Search for the cell housing the specified text and yield its [X, Y] center coordinate. 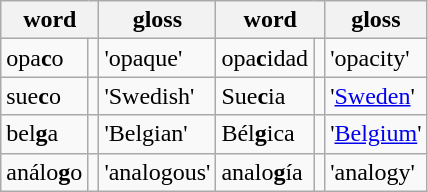
belga [44, 134]
opaco [44, 58]
'opaque' [158, 58]
'Swedish' [158, 96]
'analogy' [376, 172]
'analogous' [158, 172]
opacidad [265, 58]
sueco [44, 96]
'opacity' [376, 58]
analogía [265, 172]
análogo [44, 172]
'Belgium' [376, 134]
Suecia [265, 96]
Bélgica [265, 134]
'Sweden' [376, 96]
'Belgian' [158, 134]
